Identify which cell holds the provided text, then report its [X, Y] central coordinate. 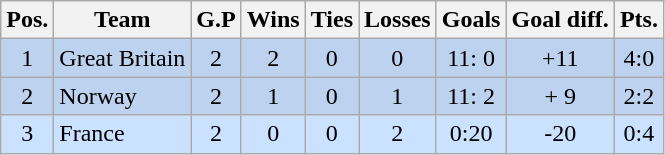
Goal diff. [560, 20]
4:0 [638, 58]
France [122, 134]
11: 0 [471, 58]
2:2 [638, 96]
Ties [332, 20]
Wins [273, 20]
-20 [560, 134]
Norway [122, 96]
Losses [397, 20]
Goals [471, 20]
0:20 [471, 134]
0:4 [638, 134]
+ 9 [560, 96]
11: 2 [471, 96]
+11 [560, 58]
Team [122, 20]
Great Britain [122, 58]
3 [28, 134]
G.P [216, 20]
Pos. [28, 20]
Pts. [638, 20]
